Identify which cell holds the provided text, then report its [X, Y] central coordinate. 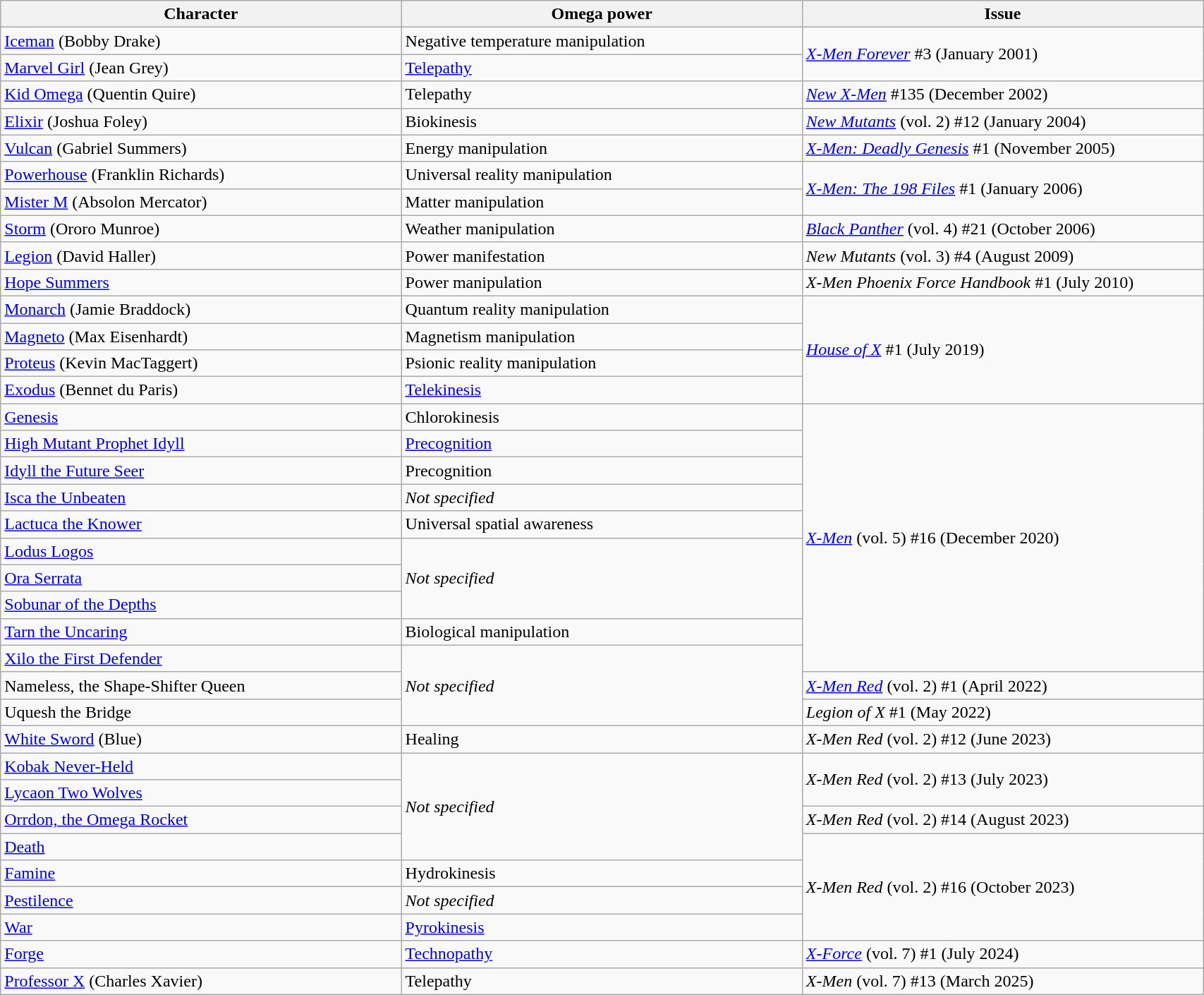
Healing [602, 739]
Weather manipulation [602, 229]
White Sword (Blue) [201, 739]
High Mutant Prophet Idyll [201, 444]
Pyrokinesis [602, 927]
War [201, 927]
Matter manipulation [602, 202]
House of X #1 (July 2019) [1002, 349]
Orrdon, the Omega Rocket [201, 820]
Proteus (Kevin MacTaggert) [201, 363]
Power manifestation [602, 255]
Mister M (Absolon Mercator) [201, 202]
Lodus Logos [201, 551]
Negative temperature manipulation [602, 41]
Universal spatial awareness [602, 524]
X-Men Red (vol. 2) #1 (April 2022) [1002, 685]
Omega power [602, 14]
Storm (Ororo Munroe) [201, 229]
Sobunar of the Depths [201, 605]
New Mutants (vol. 2) #12 (January 2004) [1002, 121]
Quantum reality manipulation [602, 309]
Telekinesis [602, 390]
X-Men: The 198 Files #1 (January 2006) [1002, 188]
Hydrokinesis [602, 874]
Famine [201, 874]
Marvel Girl (Jean Grey) [201, 68]
Legion of X #1 (May 2022) [1002, 712]
Xilo the First Defender [201, 658]
Technopathy [602, 954]
Nameless, the Shape-Shifter Queen [201, 685]
Legion (David Haller) [201, 255]
Vulcan (Gabriel Summers) [201, 148]
Magneto (Max Eisenhardt) [201, 337]
Monarch (Jamie Braddock) [201, 309]
Uquesh the Bridge [201, 712]
Issue [1002, 14]
Universal reality manipulation [602, 175]
X-Men Red (vol. 2) #13 (July 2023) [1002, 779]
Psionic reality manipulation [602, 363]
Energy manipulation [602, 148]
New Mutants (vol. 3) #4 (August 2009) [1002, 255]
Idyll the Future Seer [201, 471]
Ora Serrata [201, 578]
Forge [201, 954]
Character [201, 14]
New X-Men #135 (December 2002) [1002, 95]
Isca the Unbeaten [201, 497]
Tarn the Uncaring [201, 632]
X-Men Red (vol. 2) #12 (June 2023) [1002, 739]
X-Men Phoenix Force Handbook #1 (July 2010) [1002, 282]
Exodus (Bennet du Paris) [201, 390]
Lactuca the Knower [201, 524]
Biokinesis [602, 121]
Iceman (Bobby Drake) [201, 41]
X-Men (vol. 7) #13 (March 2025) [1002, 981]
Kid Omega (Quentin Quire) [201, 95]
Lycaon Two Wolves [201, 793]
Professor X (Charles Xavier) [201, 981]
Chlorokinesis [602, 417]
X-Men Forever #3 (January 2001) [1002, 54]
Powerhouse (Franklin Richards) [201, 175]
Hope Summers [201, 282]
Magnetism manipulation [602, 337]
X-Men: Deadly Genesis #1 (November 2005) [1002, 148]
Kobak Never-Held [201, 766]
X-Men Red (vol. 2) #16 (October 2023) [1002, 887]
X-Men Red (vol. 2) #14 (August 2023) [1002, 820]
X-Force (vol. 7) #1 (July 2024) [1002, 954]
Power manipulation [602, 282]
Death [201, 847]
Elixir (Joshua Foley) [201, 121]
X-Men (vol. 5) #16 (December 2020) [1002, 538]
Black Panther (vol. 4) #21 (October 2006) [1002, 229]
Biological manipulation [602, 632]
Pestilence [201, 900]
Genesis [201, 417]
